Output the [X, Y] coordinate of the center of the cell containing the given text.  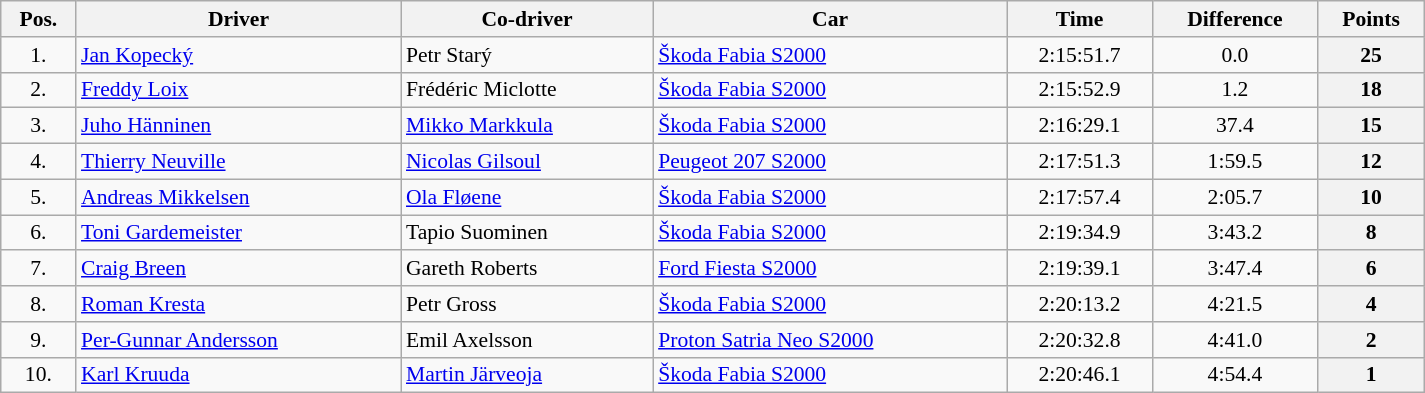
10 [1371, 197]
Thierry Neuville [238, 162]
Car [830, 19]
Freddy Loix [238, 90]
Mikko Markkula [527, 126]
4. [38, 162]
Petr Gross [527, 304]
6 [1371, 269]
Ola Fløene [527, 197]
2:20:32.8 [1080, 340]
4:41.0 [1235, 340]
Ford Fiesta S2000 [830, 269]
12 [1371, 162]
2:16:29.1 [1080, 126]
8 [1371, 233]
Karl Kruuda [238, 375]
7. [38, 269]
3:43.2 [1235, 233]
Time [1080, 19]
10. [38, 375]
Craig Breen [238, 269]
8. [38, 304]
2 [1371, 340]
4 [1371, 304]
15 [1371, 126]
5. [38, 197]
1:59.5 [1235, 162]
2. [38, 90]
0.0 [1235, 55]
Driver [238, 19]
Tapio Suominen [527, 233]
3. [38, 126]
2:05.7 [1235, 197]
18 [1371, 90]
Frédéric Miclotte [527, 90]
Juho Hänninen [238, 126]
Martin Järveoja [527, 375]
25 [1371, 55]
Co-driver [527, 19]
Per-Gunnar Andersson [238, 340]
Difference [1235, 19]
2:17:57.4 [1080, 197]
Andreas Mikkelsen [238, 197]
Toni Gardemeister [238, 233]
4:54.4 [1235, 375]
Emil Axelsson [527, 340]
6. [38, 233]
2:17:51.3 [1080, 162]
Proton Satria Neo S2000 [830, 340]
9. [38, 340]
2:15:51.7 [1080, 55]
2:19:39.1 [1080, 269]
Peugeot 207 S2000 [830, 162]
Gareth Roberts [527, 269]
Jan Kopecký [238, 55]
1 [1371, 375]
Petr Starý [527, 55]
Pos. [38, 19]
Points [1371, 19]
2:20:46.1 [1080, 375]
3:47.4 [1235, 269]
2:15:52.9 [1080, 90]
1.2 [1235, 90]
2:19:34.9 [1080, 233]
2:20:13.2 [1080, 304]
1. [38, 55]
37.4 [1235, 126]
Nicolas Gilsoul [527, 162]
4:21.5 [1235, 304]
Roman Kresta [238, 304]
